Extract the (x, y) coordinate from the center of the cell holding the provided text.  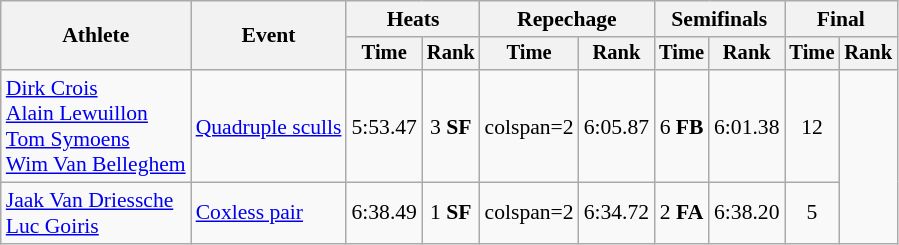
Final (840, 19)
2 FA (682, 214)
Dirk CroisAlain LewuillonTom SymoensWim Van Belleghem (96, 126)
6 FB (682, 126)
1 SF (451, 214)
6:38.20 (746, 214)
Coxless pair (269, 214)
Event (269, 36)
5 (812, 214)
12 (812, 126)
Repechage (568, 19)
5:53.47 (384, 126)
Jaak Van DriesscheLuc Goiris (96, 214)
6:01.38 (746, 126)
3 SF (451, 126)
6:34.72 (616, 214)
Quadruple sculls (269, 126)
Semifinals (719, 19)
Athlete (96, 36)
6:05.87 (616, 126)
6:38.49 (384, 214)
Heats (412, 19)
